Return the (X, Y) coordinate for the center point of the cell that contains the specified text.  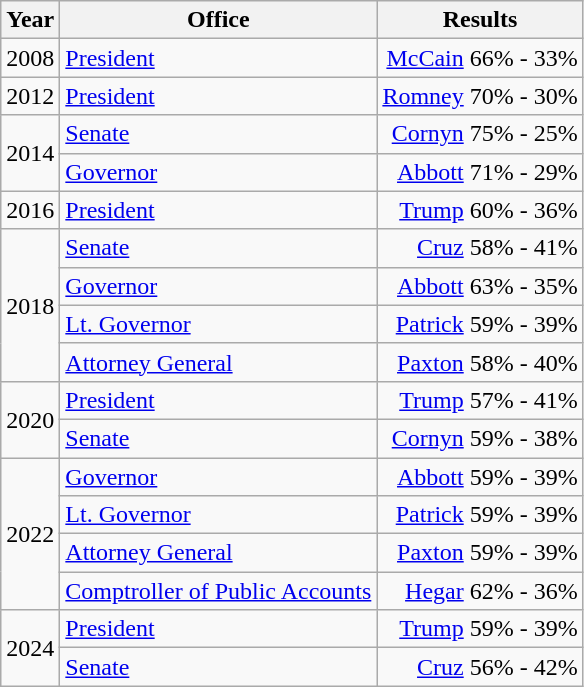
2022 (30, 534)
Trump 59% - 39% (480, 629)
Cornyn 75% - 25% (480, 134)
Office (218, 20)
2016 (30, 210)
Cornyn 59% - 38% (480, 438)
2012 (30, 96)
2020 (30, 419)
Year (30, 20)
2018 (30, 305)
2024 (30, 648)
2014 (30, 153)
Trump 60% - 36% (480, 210)
Paxton 59% - 39% (480, 553)
Results (480, 20)
Abbott 63% - 35% (480, 286)
Paxton 58% - 40% (480, 362)
Abbott 59% - 39% (480, 477)
Hegar 62% - 36% (480, 591)
Comptroller of Public Accounts (218, 591)
Cruz 58% - 41% (480, 248)
Trump 57% - 41% (480, 400)
2008 (30, 58)
Romney 70% - 30% (480, 96)
Abbott 71% - 29% (480, 172)
Cruz 56% - 42% (480, 667)
McCain 66% - 33% (480, 58)
